Identify which cell holds the provided text, then report its [X, Y] central coordinate. 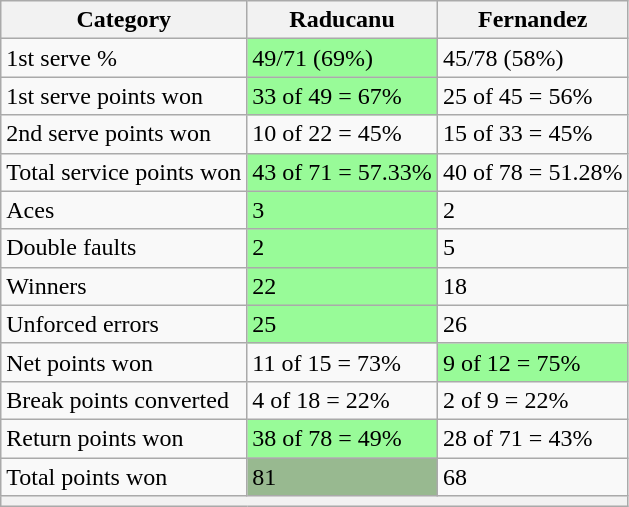
28 of 71 = 43% [532, 438]
2 of 9 = 22% [532, 400]
3 [342, 210]
33 of 49 = 67% [342, 96]
15 of 33 = 45% [532, 134]
Net points won [124, 362]
38 of 78 = 49% [342, 438]
68 [532, 477]
45/78 (58%) [532, 58]
26 [532, 324]
40 of 78 = 51.28% [532, 172]
5 [532, 248]
Category [124, 20]
Unforced errors [124, 324]
Total points won [124, 477]
81 [342, 477]
Total service points won [124, 172]
Raducanu [342, 20]
43 of 71 = 57.33% [342, 172]
Double faults [124, 248]
49/71 (69%) [342, 58]
Fernandez [532, 20]
Winners [124, 286]
18 [532, 286]
Break points converted [124, 400]
1st serve points won [124, 96]
2nd serve points won [124, 134]
11 of 15 = 73% [342, 362]
25 of 45 = 56% [532, 96]
1st serve % [124, 58]
10 of 22 = 45% [342, 134]
9 of 12 = 75% [532, 362]
25 [342, 324]
Aces [124, 210]
22 [342, 286]
4 of 18 = 22% [342, 400]
Return points won [124, 438]
